Provide the [X, Y] coordinate of the cell's center where the given text is located.  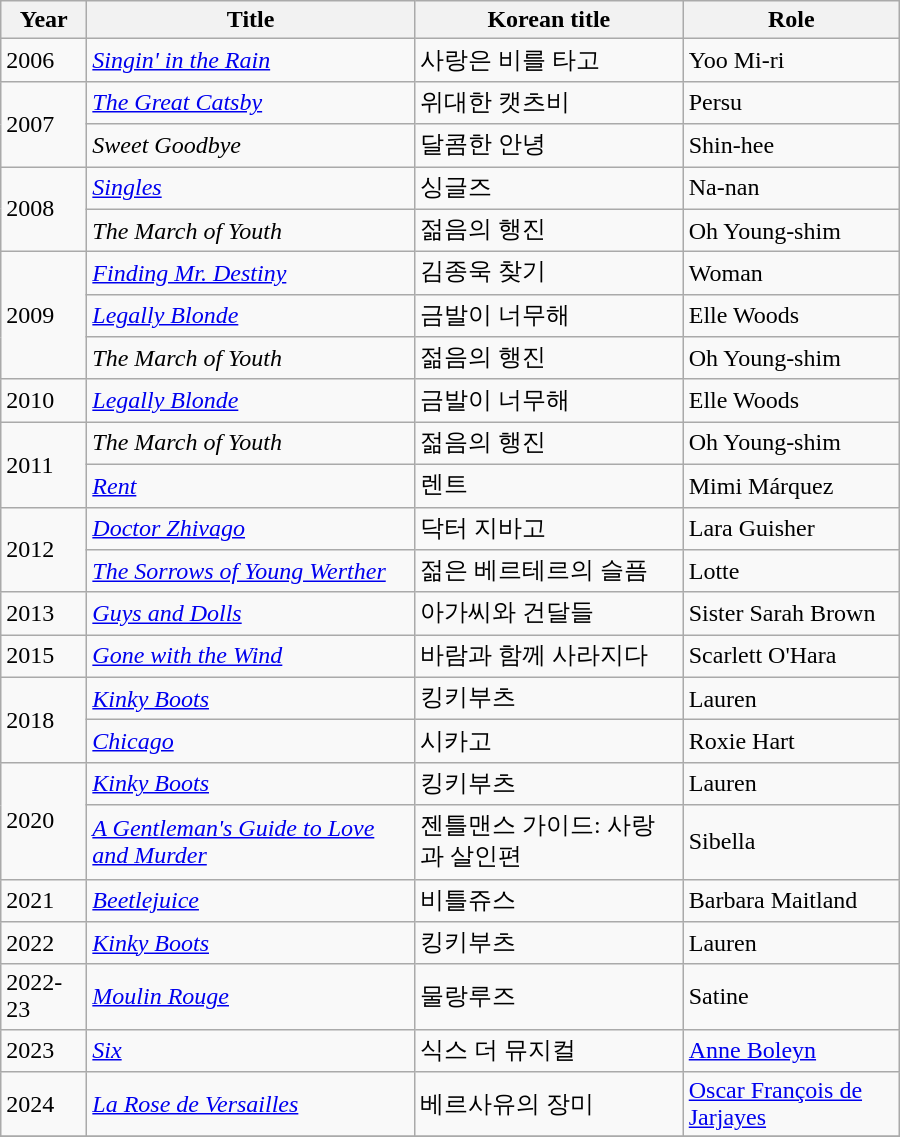
Mimi Márquez [791, 486]
Yoo Mi-ri [791, 60]
시카고 [548, 742]
2007 [44, 124]
Sibella [791, 842]
Title [251, 20]
Sister Sarah Brown [791, 614]
Lotte [791, 572]
Scarlett O'Hara [791, 656]
Satine [791, 996]
2011 [44, 464]
바람과 함께 사라지다 [548, 656]
아가씨와 건달들 [548, 614]
The Sorrows of Young Werther [251, 572]
Doctor Zhivago [251, 528]
2024 [44, 1104]
사랑은 비를 타고 [548, 60]
젊은 베르테르의 슬픔 [548, 572]
2022-23 [44, 996]
식스 더 뮤지컬 [548, 1050]
Barbara Maitland [791, 900]
Persu [791, 102]
Lara Guisher [791, 528]
2015 [44, 656]
2012 [44, 550]
달콤한 안녕 [548, 146]
Six [251, 1050]
Finding Mr. Destiny [251, 274]
A Gentleman's Guide to Love and Murder [251, 842]
Korean title [548, 20]
물랑루즈 [548, 996]
김종욱 찾기 [548, 274]
2018 [44, 720]
2010 [44, 400]
2009 [44, 316]
Role [791, 20]
Na-nan [791, 188]
2013 [44, 614]
Beetlejuice [251, 900]
2023 [44, 1050]
Roxie Hart [791, 742]
2020 [44, 820]
Anne Boleyn [791, 1050]
Gone with the Wind [251, 656]
Singin' in the Rain [251, 60]
렌트 [548, 486]
Chicago [251, 742]
Sweet Goodbye [251, 146]
The Great Catsby [251, 102]
Shin-hee [791, 146]
Oscar François de Jarjayes [791, 1104]
2008 [44, 208]
2006 [44, 60]
Guys and Dolls [251, 614]
Rent [251, 486]
Moulin Rouge [251, 996]
싱글즈 [548, 188]
닥터 지바고 [548, 528]
Woman [791, 274]
젠틀맨스 가이드: 사랑과 살인편 [548, 842]
Year [44, 20]
2022 [44, 944]
La Rose de Versailles [251, 1104]
2021 [44, 900]
위대한 캣츠비 [548, 102]
베르사유의 장미 [548, 1104]
비틀쥬스 [548, 900]
Singles [251, 188]
